Output the [x, y] coordinate of the center of the cell containing the given text.  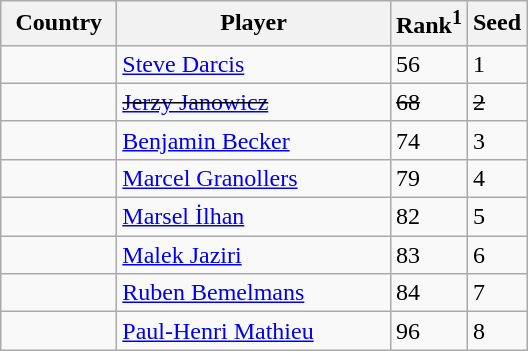
68 [428, 102]
Paul-Henri Mathieu [254, 331]
6 [496, 255]
Ruben Bemelmans [254, 293]
Seed [496, 24]
82 [428, 217]
3 [496, 140]
Country [59, 24]
Steve Darcis [254, 64]
1 [496, 64]
5 [496, 217]
Marcel Granollers [254, 178]
7 [496, 293]
Malek Jaziri [254, 255]
4 [496, 178]
96 [428, 331]
79 [428, 178]
Marsel İlhan [254, 217]
84 [428, 293]
8 [496, 331]
56 [428, 64]
Benjamin Becker [254, 140]
Rank1 [428, 24]
74 [428, 140]
Jerzy Janowicz [254, 102]
Player [254, 24]
83 [428, 255]
2 [496, 102]
